Identify which cell holds the provided text, then report its (x, y) central coordinate. 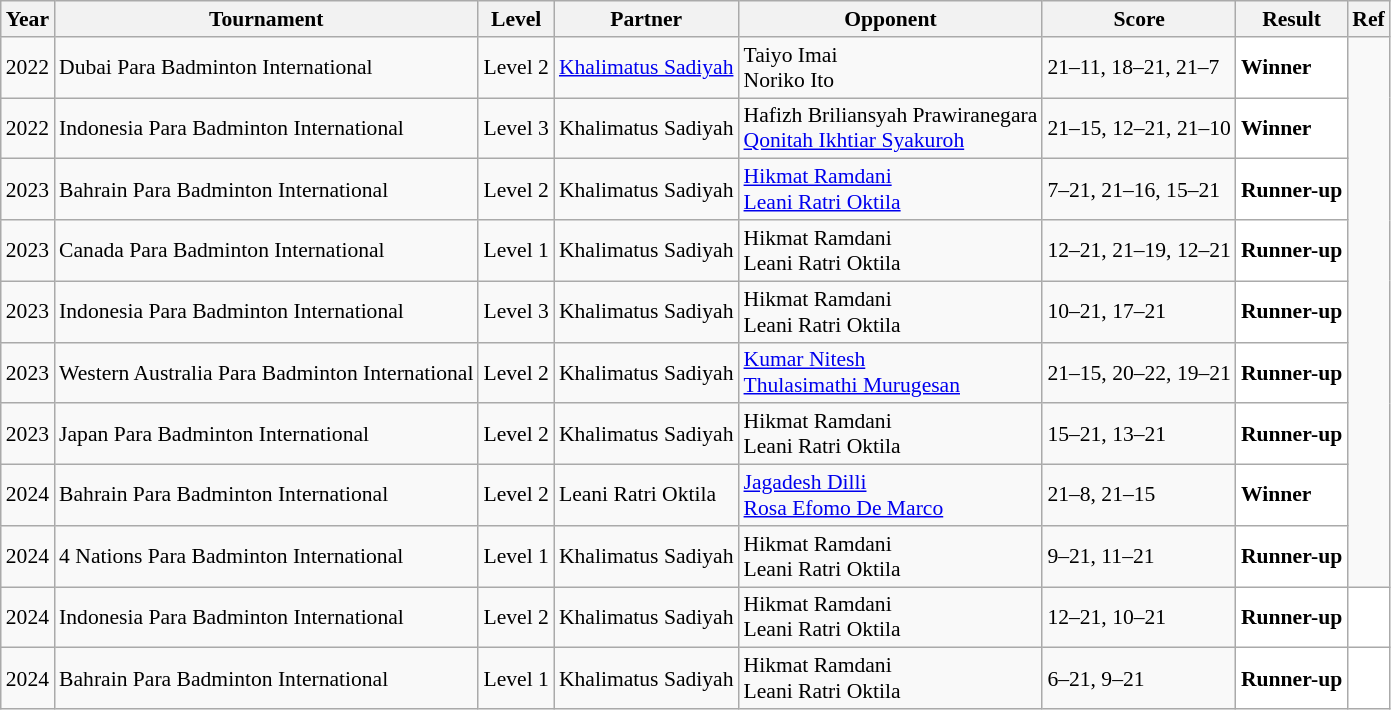
Partner (646, 19)
21–15, 12–21, 21–10 (1139, 128)
Dubai Para Badminton International (266, 68)
Result (1292, 19)
21–11, 18–21, 21–7 (1139, 68)
Jagadesh Dilli Rosa Efomo De Marco (891, 496)
Ref (1368, 19)
9–21, 11–21 (1139, 556)
Canada Para Badminton International (266, 250)
Tournament (266, 19)
6–21, 9–21 (1139, 678)
Western Australia Para Badminton International (266, 372)
10–21, 17–21 (1139, 312)
Level (516, 19)
7–21, 21–16, 15–21 (1139, 190)
Taiyo Imai Noriko Ito (891, 68)
Leani Ratri Oktila (646, 496)
21–15, 20–22, 19–21 (1139, 372)
4 Nations Para Badminton International (266, 556)
15–21, 13–21 (1139, 434)
Kumar Nitesh Thulasimathi Murugesan (891, 372)
21–8, 21–15 (1139, 496)
12–21, 10–21 (1139, 618)
Year (28, 19)
Hafizh Briliansyah Prawiranegara Qonitah Ikhtiar Syakuroh (891, 128)
12–21, 21–19, 12–21 (1139, 250)
Score (1139, 19)
Opponent (891, 19)
Japan Para Badminton International (266, 434)
